Identify which cell holds the provided text, then report its (X, Y) central coordinate. 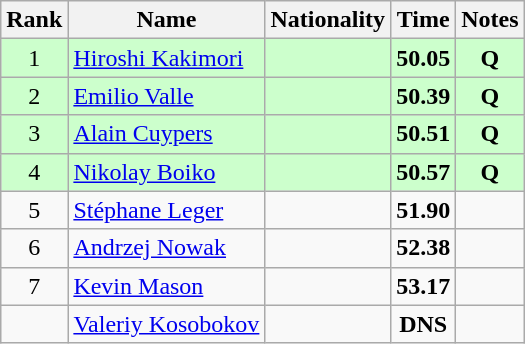
Name (166, 20)
DNS (424, 324)
6 (34, 248)
53.17 (424, 286)
Nikolay Boiko (166, 172)
4 (34, 172)
7 (34, 286)
50.51 (424, 134)
3 (34, 134)
5 (34, 210)
52.38 (424, 248)
Valeriy Kosobokov (166, 324)
Emilio Valle (166, 96)
Andrzej Nowak (166, 248)
50.05 (424, 58)
Rank (34, 20)
50.57 (424, 172)
Time (424, 20)
Stéphane Leger (166, 210)
Kevin Mason (166, 286)
51.90 (424, 210)
Nationality (328, 20)
Notes (490, 20)
1 (34, 58)
2 (34, 96)
Hiroshi Kakimori (166, 58)
50.39 (424, 96)
Alain Cuypers (166, 134)
